Extract the [X, Y] coordinate from the center of the cell holding the provided text.  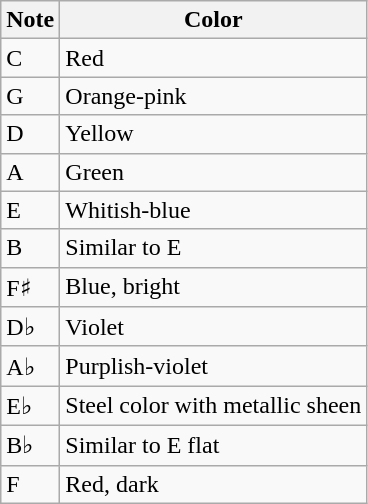
A [30, 172]
B♭ [30, 445]
Similar to E [214, 248]
F [30, 484]
A♭ [30, 366]
E♭ [30, 406]
E [30, 210]
B [30, 248]
G [30, 96]
Red [214, 58]
Violet [214, 327]
Blue, bright [214, 287]
Color [214, 20]
C [30, 58]
Red, dark [214, 484]
F♯ [30, 287]
D♭ [30, 327]
Note [30, 20]
Similar to E flat [214, 445]
Green [214, 172]
Purplish-violet [214, 366]
Steel color with metallic sheen [214, 406]
Orange-pink [214, 96]
D [30, 134]
Yellow [214, 134]
Whitish-blue [214, 210]
